Provide the (x, y) coordinate of the cell's center where the given text is located.  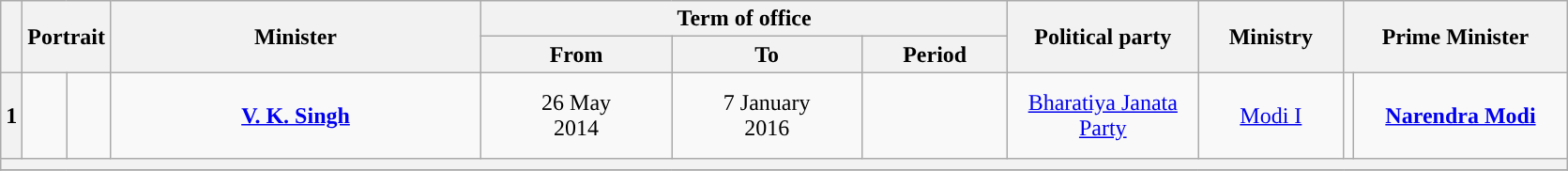
1 (11, 116)
Modi I (1271, 116)
Political party (1104, 37)
Narendra Modi (1460, 116)
Term of office (745, 19)
Ministry (1271, 37)
From (576, 54)
Period (935, 54)
26 May2014 (576, 116)
Minister (295, 37)
7 January2016 (768, 116)
To (768, 54)
Prime Minister (1455, 37)
Bharatiya Janata Party (1104, 116)
Portrait (67, 37)
V. K. Singh (295, 116)
